Return (x, y) of the center of cell containing provided text 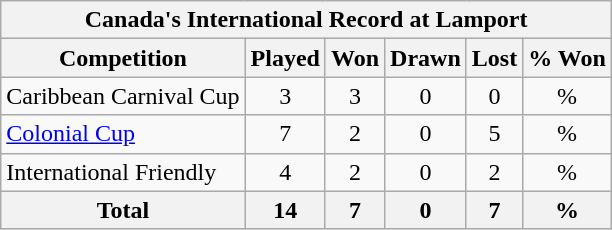
Colonial Cup (123, 134)
5 (494, 134)
Canada's International Record at Lamport (306, 20)
14 (285, 210)
Lost (494, 58)
% Won (568, 58)
Won (354, 58)
Drawn (426, 58)
Played (285, 58)
Total (123, 210)
Caribbean Carnival Cup (123, 96)
Competition (123, 58)
International Friendly (123, 172)
4 (285, 172)
